Scan for the cell matching the given text and deliver its (X, Y) coordinate at center. 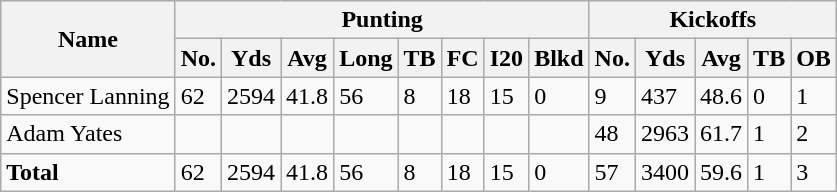
48 (612, 134)
I20 (506, 58)
Adam Yates (88, 134)
437 (664, 96)
OB (814, 58)
FC (462, 58)
48.6 (722, 96)
Long (366, 58)
2963 (664, 134)
57 (612, 172)
59.6 (722, 172)
Total (88, 172)
3 (814, 172)
Name (88, 39)
3400 (664, 172)
Kickoffs (712, 20)
61.7 (722, 134)
Spencer Lanning (88, 96)
9 (612, 96)
Blkd (559, 58)
Punting (382, 20)
2 (814, 134)
